Detect which cell encompasses the target text, then output its [X, Y] center coordinate. 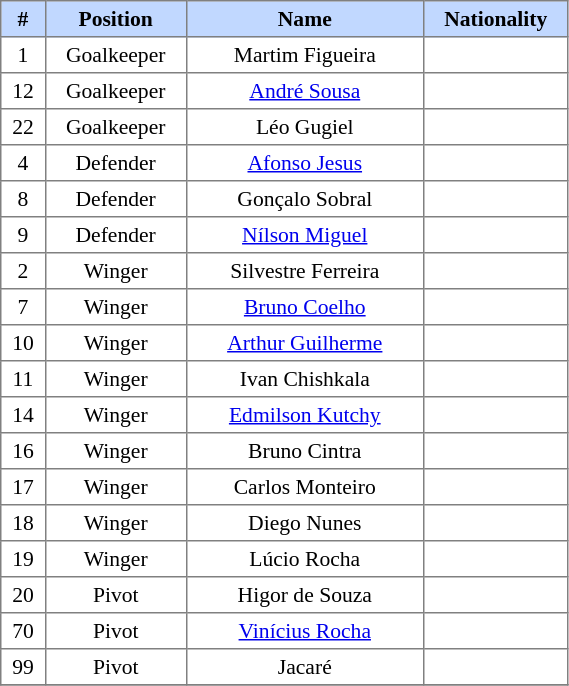
8 [23, 199]
9 [23, 235]
Position [116, 19]
22 [23, 127]
Ivan Chishkala [304, 379]
1 [23, 55]
Jacaré [304, 667]
Bruno Cintra [304, 451]
Afonso Jesus [304, 163]
19 [23, 559]
7 [23, 307]
16 [23, 451]
14 [23, 415]
André Sousa [304, 91]
Name [304, 19]
Nílson Miguel [304, 235]
18 [23, 523]
Bruno Coelho [304, 307]
10 [23, 343]
Nationality [496, 19]
Carlos Monteiro [304, 487]
Vinícius Rocha [304, 631]
Martim Figueira [304, 55]
17 [23, 487]
12 [23, 91]
Léo Gugiel [304, 127]
70 [23, 631]
Diego Nunes [304, 523]
Silvestre Ferreira [304, 271]
# [23, 19]
2 [23, 271]
Edmilson Kutchy [304, 415]
99 [23, 667]
11 [23, 379]
Lúcio Rocha [304, 559]
20 [23, 595]
4 [23, 163]
Higor de Souza [304, 595]
Gonçalo Sobral [304, 199]
Arthur Guilherme [304, 343]
